Extract the (X, Y) coordinate from the center of the cell holding the provided text.  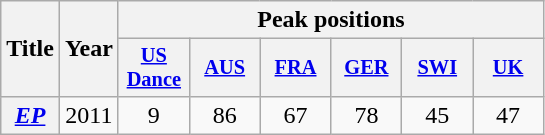
45 (438, 115)
SWI (438, 68)
Title (30, 49)
Peak positions (330, 20)
86 (224, 115)
67 (296, 115)
FRA (296, 68)
2011 (88, 115)
GER (366, 68)
78 (366, 115)
47 (508, 115)
AUS (224, 68)
9 (154, 115)
UK (508, 68)
EP (30, 115)
Year (88, 49)
US Dance (154, 68)
